Return [x, y] of the center of cell containing provided text 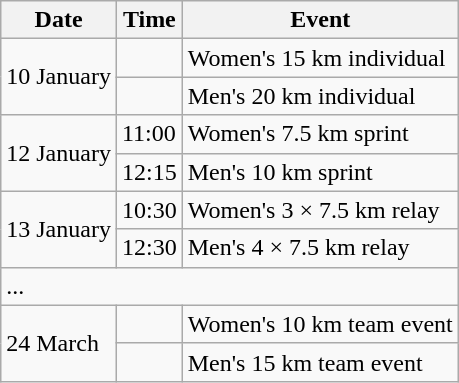
11:00 [149, 134]
Men's 10 km sprint [320, 172]
Women's 3 × 7.5 km relay [320, 210]
10 January [59, 77]
12 January [59, 153]
Men's 15 km team event [320, 362]
Date [59, 20]
Men's 4 × 7.5 km relay [320, 248]
Women's 10 km team event [320, 324]
Event [320, 20]
12:30 [149, 248]
Women's 15 km individual [320, 58]
13 January [59, 229]
... [230, 286]
10:30 [149, 210]
24 March [59, 343]
Time [149, 20]
Men's 20 km individual [320, 96]
12:15 [149, 172]
Women's 7.5 km sprint [320, 134]
